Scan for the cell matching the given text and deliver its (X, Y) coordinate at center. 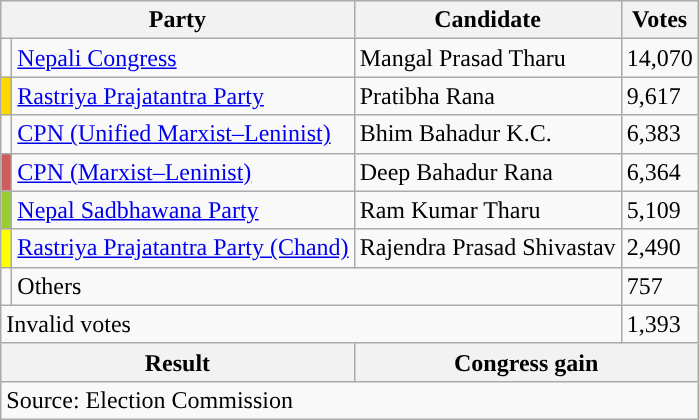
1,393 (660, 324)
Deep Bahadur Rana (488, 172)
Source: Election Commission (350, 400)
CPN (Unified Marxist–Leninist) (183, 134)
Congress gain (526, 362)
Pratibha Rana (488, 96)
Rastriya Prajatantra Party (Chand) (183, 248)
Mangal Prasad Tharu (488, 58)
2,490 (660, 248)
Result (178, 362)
9,617 (660, 96)
Bhim Bahadur K.C. (488, 134)
Party (178, 20)
Rastriya Prajatantra Party (183, 96)
Invalid votes (311, 324)
Votes (660, 20)
Nepali Congress (183, 58)
CPN (Marxist–Leninist) (183, 172)
6,364 (660, 172)
Ram Kumar Tharu (488, 210)
Rajendra Prasad Shivastav (488, 248)
Others (316, 286)
Candidate (488, 20)
5,109 (660, 210)
14,070 (660, 58)
6,383 (660, 134)
757 (660, 286)
Nepal Sadbhawana Party (183, 210)
